Search for the cell housing the specified text and yield its (X, Y) center coordinate. 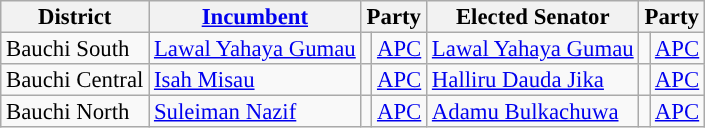
Elected Senator (533, 17)
Suleiman Nazif (255, 112)
Isah Misau (255, 80)
Bauchi North (75, 112)
Halliru Dauda Jika (533, 80)
Incumbent (255, 17)
Bauchi South (75, 49)
District (75, 17)
Adamu Bulkachuwa (533, 112)
Bauchi Central (75, 80)
